Provide the (x, y) coordinate of the cell's center where the given text is located.  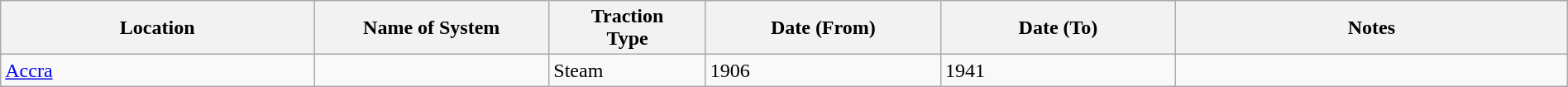
Location (157, 28)
Accra (157, 70)
Date (To) (1058, 28)
TractionType (627, 28)
Notes (1372, 28)
Name of System (432, 28)
1941 (1058, 70)
Date (From) (823, 28)
Steam (627, 70)
1906 (823, 70)
